Pinpoint the cell where the given text exists, returning its [X, Y] midpoint coordinate. 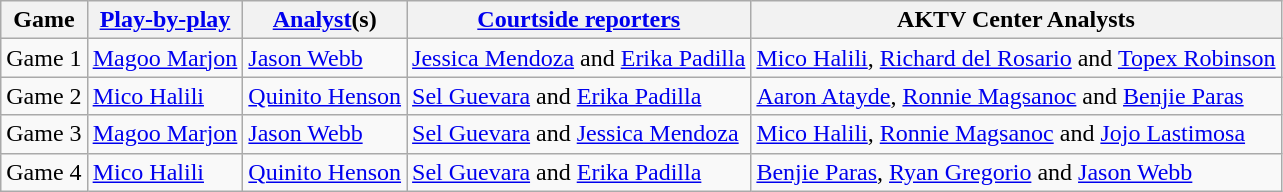
Benjie Paras, Ryan Gregorio and Jason Webb [1016, 172]
Aaron Atayde, Ronnie Magsanoc and Benjie Paras [1016, 96]
Game [44, 20]
Play-by-play [165, 20]
Analyst(s) [325, 20]
Game 2 [44, 96]
AKTV Center Analysts [1016, 20]
Jessica Mendoza and Erika Padilla [579, 58]
Mico Halili, Ronnie Magsanoc and Jojo Lastimosa [1016, 134]
Sel Guevara and Jessica Mendoza [579, 134]
Game 3 [44, 134]
Courtside reporters [579, 20]
Game 4 [44, 172]
Game 1 [44, 58]
Mico Halili, Richard del Rosario and Topex Robinson [1016, 58]
